Detect which cell encompasses the target text, then output its (x, y) center coordinate. 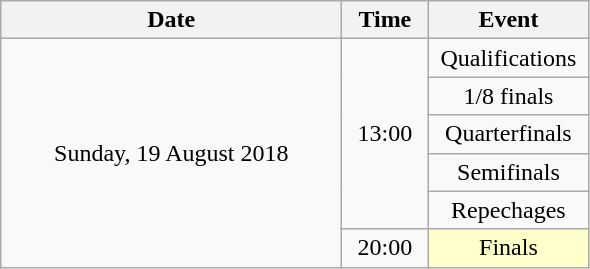
Qualifications (508, 58)
Semifinals (508, 172)
1/8 finals (508, 96)
Finals (508, 248)
Time (385, 20)
13:00 (385, 134)
Event (508, 20)
Date (172, 20)
Repechages (508, 210)
Quarterfinals (508, 134)
20:00 (385, 248)
Sunday, 19 August 2018 (172, 153)
